Find where the given text appears and provide that cell's center as [x, y] coordinate. 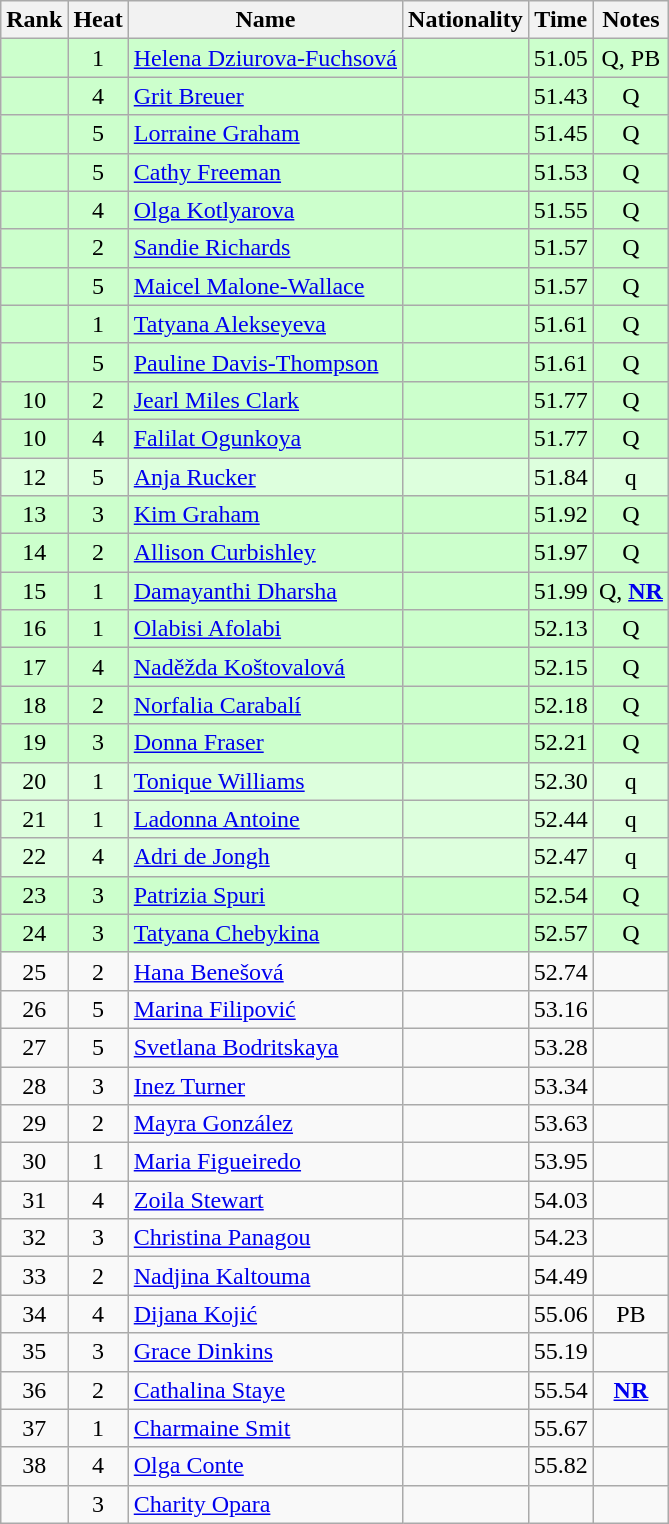
Tatyana Alekseyeva [265, 324]
23 [34, 895]
52.44 [560, 819]
Q, PB [630, 58]
18 [34, 705]
Charity Opara [265, 1504]
Damayanthi Dharsha [265, 591]
21 [34, 819]
Nadjina Kaltouma [265, 1276]
53.34 [560, 1085]
52.13 [560, 629]
Hana Benešová [265, 971]
Inez Turner [265, 1085]
52.21 [560, 743]
Norfalia Carabalí [265, 705]
Grit Breuer [265, 96]
13 [34, 515]
Zoila Stewart [265, 1200]
25 [34, 971]
52.74 [560, 971]
29 [34, 1124]
52.30 [560, 781]
19 [34, 743]
51.92 [560, 515]
Olabisi Afolabi [265, 629]
52.54 [560, 895]
34 [34, 1314]
55.54 [560, 1390]
Pauline Davis-Thompson [265, 362]
Tonique Williams [265, 781]
53.63 [560, 1124]
30 [34, 1162]
Olga Conte [265, 1466]
51.45 [560, 134]
51.53 [560, 172]
Naděžda Koštovalová [265, 667]
38 [34, 1466]
26 [34, 1009]
31 [34, 1200]
NR [630, 1390]
PB [630, 1314]
Jearl Miles Clark [265, 400]
54.23 [560, 1238]
54.03 [560, 1200]
36 [34, 1390]
Cathy Freeman [265, 172]
22 [34, 857]
Allison Curbishley [265, 553]
12 [34, 477]
33 [34, 1276]
Tatyana Chebykina [265, 933]
53.95 [560, 1162]
Patrizia Spuri [265, 895]
Notes [630, 20]
Rank [34, 20]
Nationality [466, 20]
20 [34, 781]
51.55 [560, 210]
52.57 [560, 933]
54.49 [560, 1276]
Olga Kotlyarova [265, 210]
14 [34, 553]
Maicel Malone-Wallace [265, 286]
35 [34, 1352]
Falilat Ogunkoya [265, 438]
Ladonna Antoine [265, 819]
Q, NR [630, 591]
32 [34, 1238]
Maria Figueiredo [265, 1162]
15 [34, 591]
55.06 [560, 1314]
Sandie Richards [265, 248]
Anja Rucker [265, 477]
16 [34, 629]
55.19 [560, 1352]
37 [34, 1428]
Donna Fraser [265, 743]
55.67 [560, 1428]
51.97 [560, 553]
Charmaine Smit [265, 1428]
Name [265, 20]
Svetlana Bodritskaya [265, 1047]
52.15 [560, 667]
Adri de Jongh [265, 857]
17 [34, 667]
51.05 [560, 58]
51.43 [560, 96]
53.28 [560, 1047]
27 [34, 1047]
Dijana Kojić [265, 1314]
24 [34, 933]
Marina Filipović [265, 1009]
Lorraine Graham [265, 134]
51.84 [560, 477]
53.16 [560, 1009]
52.47 [560, 857]
Mayra González [265, 1124]
Kim Graham [265, 515]
28 [34, 1085]
55.82 [560, 1466]
52.18 [560, 705]
Christina Panagou [265, 1238]
Heat [98, 20]
Grace Dinkins [265, 1352]
Cathalina Staye [265, 1390]
Time [560, 20]
51.99 [560, 591]
Helena Dziurova-Fuchsová [265, 58]
